Identify which cell holds the provided text, then report its [x, y] central coordinate. 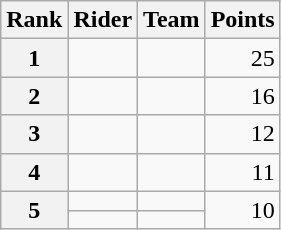
Points [242, 20]
4 [34, 172]
2 [34, 96]
10 [242, 210]
16 [242, 96]
1 [34, 58]
5 [34, 210]
Rider [103, 20]
3 [34, 134]
Team [172, 20]
25 [242, 58]
Rank [34, 20]
11 [242, 172]
12 [242, 134]
